Capture the cell that displays the provided text and extract its [x, y] central coordinate. 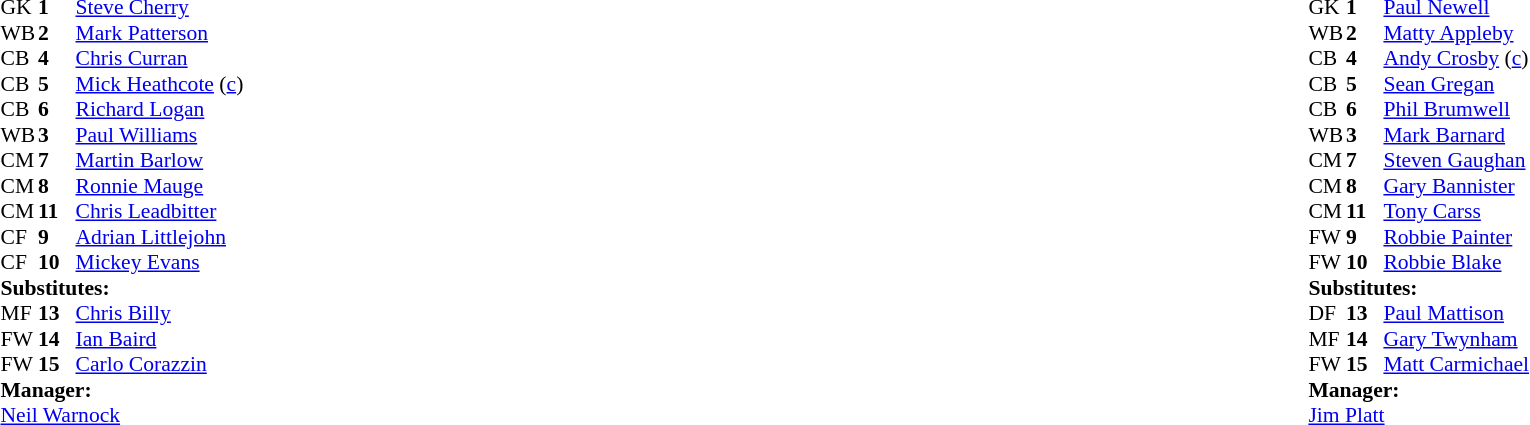
Gary Bannister [1456, 186]
Mick Heathcote (c) [160, 84]
Matt Carmichael [1456, 365]
Paul Mattison [1456, 313]
Steven Gaughan [1456, 161]
Carlo Corazzin [160, 365]
Mark Patterson [160, 33]
Mickey Evans [160, 263]
DF [1327, 313]
Ian Baird [160, 339]
Chris Billy [160, 313]
Robbie Blake [1456, 263]
Adrian Littlejohn [160, 237]
Ronnie Mauge [160, 186]
Chris Leadbitter [160, 211]
Andy Crosby (c) [1456, 59]
Chris Curran [160, 59]
Martin Barlow [160, 161]
Richard Logan [160, 109]
Matty Appleby [1456, 33]
Gary Twynham [1456, 339]
Mark Barnard [1456, 135]
Robbie Painter [1456, 237]
Paul Williams [160, 135]
Tony Carss [1456, 211]
Sean Gregan [1456, 84]
Phil Brumwell [1456, 109]
